For the text-containing cell, return its midpoint in [x, y] coordinate format. 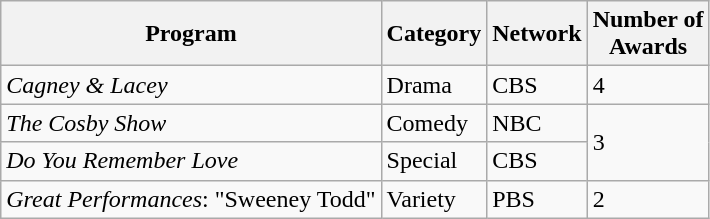
Program [191, 34]
The Cosby Show [191, 123]
Cagney & Lacey [191, 85]
NBC [537, 123]
4 [648, 85]
Great Performances: "Sweeney Todd" [191, 199]
Variety [434, 199]
Special [434, 161]
3 [648, 142]
PBS [537, 199]
Network [537, 34]
Drama [434, 85]
Category [434, 34]
Comedy [434, 123]
Do You Remember Love [191, 161]
Number ofAwards [648, 34]
2 [648, 199]
